Provide the (x, y) coordinate of the cell's center where the given text is located.  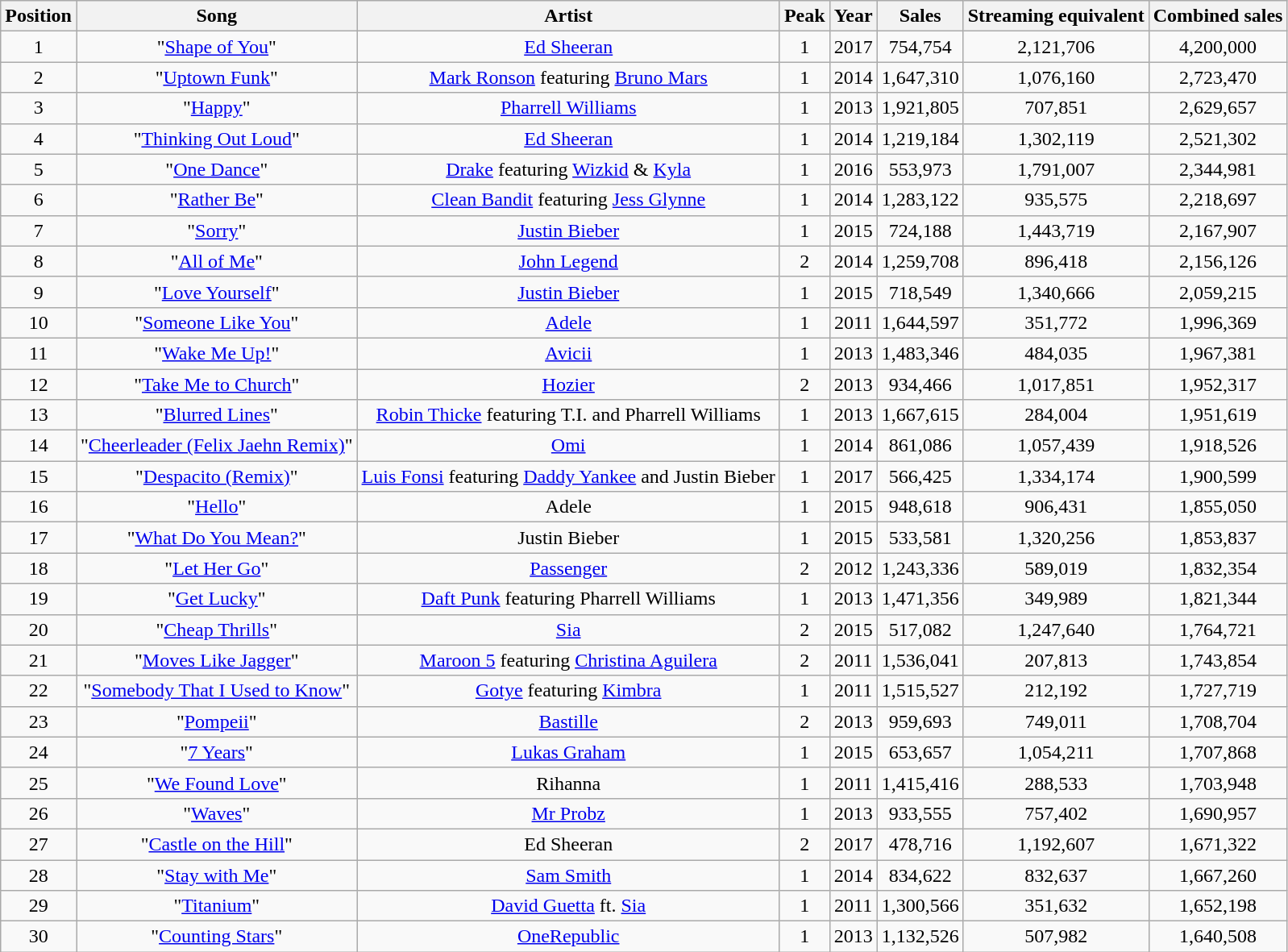
1,900,599 (1218, 476)
2,059,215 (1218, 292)
OneRepublic (568, 937)
18 (39, 568)
"Sorry" (216, 231)
1,690,957 (1218, 813)
30 (39, 937)
933,555 (920, 813)
959,693 (920, 721)
Song (216, 16)
"One Dance" (216, 169)
1,707,868 (1218, 752)
5 (39, 169)
John Legend (568, 261)
"All of Me" (216, 261)
Year (853, 16)
1,132,526 (920, 937)
212,192 (1056, 691)
1,243,336 (920, 568)
2,629,657 (1218, 108)
19 (39, 599)
653,657 (920, 752)
Drake featuring Wizkid & Kyla (568, 169)
1,302,119 (1056, 139)
Avicii (568, 353)
"Hello" (216, 507)
"Blurred Lines" (216, 415)
"Love Yourself" (216, 292)
1,743,854 (1218, 660)
934,466 (920, 385)
1,536,041 (920, 660)
832,637 (1056, 875)
Pharrell Williams (568, 108)
2,723,470 (1218, 77)
2016 (853, 169)
"Stay with Me" (216, 875)
"Moves Like Jagger" (216, 660)
1,821,344 (1218, 599)
1,017,851 (1056, 385)
1,647,310 (920, 77)
1,708,704 (1218, 721)
"Pompeii" (216, 721)
1,415,416 (920, 783)
1,996,369 (1218, 322)
1,443,719 (1056, 231)
"7 Years" (216, 752)
"Take Me to Church" (216, 385)
"We Found Love" (216, 783)
9 (39, 292)
1,918,526 (1218, 446)
507,982 (1056, 937)
2,121,706 (1056, 47)
935,575 (1056, 200)
1,832,354 (1218, 568)
724,188 (920, 231)
1,259,708 (920, 261)
Artist (568, 16)
"Someone Like You" (216, 322)
861,086 (920, 446)
"What Do You Mean?" (216, 538)
Sia (568, 630)
"Rather Be" (216, 200)
Rihanna (568, 783)
2,218,697 (1218, 200)
1,320,256 (1056, 538)
284,004 (1056, 415)
"Let Her Go" (216, 568)
566,425 (920, 476)
8 (39, 261)
718,549 (920, 292)
"Despacito (Remix)" (216, 476)
1,967,381 (1218, 353)
15 (39, 476)
"Thinking Out Loud" (216, 139)
1,192,607 (1056, 844)
1,727,719 (1218, 691)
24 (39, 752)
553,973 (920, 169)
Combined sales (1218, 16)
533,581 (920, 538)
1,703,948 (1218, 783)
1,951,619 (1218, 415)
"Counting Stars" (216, 937)
Position (39, 16)
25 (39, 783)
1,057,439 (1056, 446)
1,667,615 (920, 415)
834,622 (920, 875)
207,813 (1056, 660)
2,167,907 (1218, 231)
1,076,160 (1056, 77)
David Guetta ft. Sia (568, 906)
589,019 (1056, 568)
"Happy" (216, 108)
Bastille (568, 721)
Maroon 5 featuring Christina Aguilera (568, 660)
Robin Thicke featuring T.I. and Pharrell Williams (568, 415)
1,054,211 (1056, 752)
2,156,126 (1218, 261)
28 (39, 875)
Hozier (568, 385)
10 (39, 322)
2012 (853, 568)
288,533 (1056, 783)
Daft Punk featuring Pharrell Williams (568, 599)
Gotye featuring Kimbra (568, 691)
Streaming equivalent (1056, 16)
12 (39, 385)
2,521,302 (1218, 139)
1,644,597 (920, 322)
1,667,260 (1218, 875)
1,652,198 (1218, 906)
1,300,566 (920, 906)
478,716 (920, 844)
1,952,317 (1218, 385)
"Somebody That I Used to Know" (216, 691)
484,035 (1056, 353)
351,772 (1056, 322)
1,247,640 (1056, 630)
349,989 (1056, 599)
26 (39, 813)
"Waves" (216, 813)
1,471,356 (920, 599)
1,671,322 (1218, 844)
948,618 (920, 507)
1,855,050 (1218, 507)
757,402 (1056, 813)
1,483,346 (920, 353)
7 (39, 231)
Mark Ronson featuring Bruno Mars (568, 77)
754,754 (920, 47)
27 (39, 844)
Luis Fonsi featuring Daddy Yankee and Justin Bieber (568, 476)
Omi (568, 446)
3 (39, 108)
517,082 (920, 630)
16 (39, 507)
6 (39, 200)
"Wake Me Up!" (216, 353)
4,200,000 (1218, 47)
1,640,508 (1218, 937)
1,764,721 (1218, 630)
906,431 (1056, 507)
11 (39, 353)
351,632 (1056, 906)
14 (39, 446)
20 (39, 630)
"Uptown Funk" (216, 77)
23 (39, 721)
29 (39, 906)
1,283,122 (920, 200)
"Titanium" (216, 906)
4 (39, 139)
"Cheap Thrills" (216, 630)
"Castle on the Hill" (216, 844)
13 (39, 415)
Lukas Graham (568, 752)
Sales (920, 16)
1,921,805 (920, 108)
"Shape of You" (216, 47)
1,219,184 (920, 139)
707,851 (1056, 108)
17 (39, 538)
1,334,174 (1056, 476)
22 (39, 691)
749,011 (1056, 721)
Peak (804, 16)
"Cheerleader (Felix Jaehn Remix)" (216, 446)
896,418 (1056, 261)
2,344,981 (1218, 169)
Clean Bandit featuring Jess Glynne (568, 200)
"Get Lucky" (216, 599)
1,515,527 (920, 691)
Passenger (568, 568)
21 (39, 660)
1,340,666 (1056, 292)
1,853,837 (1218, 538)
Mr Probz (568, 813)
1,791,007 (1056, 169)
Sam Smith (568, 875)
